Pinpoint the cell where the given text exists, returning its (x, y) midpoint coordinate. 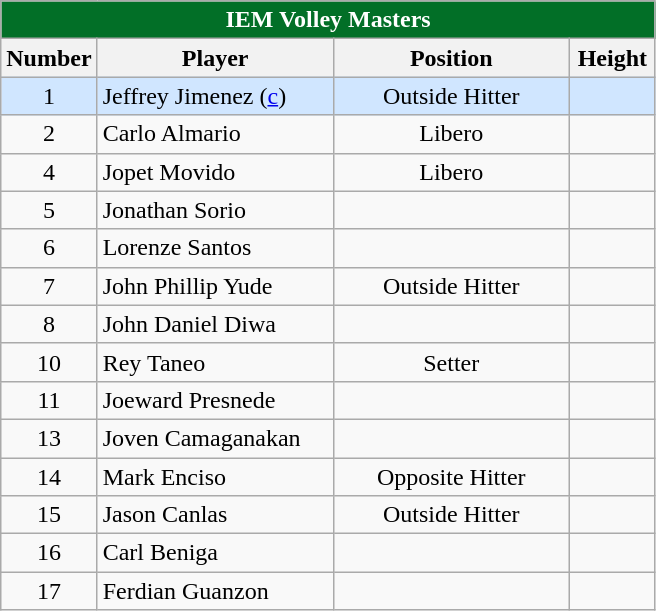
John Phillip Yude (215, 286)
16 (49, 553)
Number (49, 58)
Jeffrey Jimenez (c) (215, 96)
11 (49, 400)
Lorenze Santos (215, 248)
17 (49, 591)
10 (49, 362)
13 (49, 438)
4 (49, 172)
6 (49, 248)
8 (49, 324)
Carlo Almario (215, 134)
15 (49, 515)
Joven Camaganakan (215, 438)
Mark Enciso (215, 477)
Joeward Presnede (215, 400)
Opposite Hitter (451, 477)
Jopet Movido (215, 172)
Ferdian Guanzon (215, 591)
Setter (451, 362)
2 (49, 134)
Carl Beniga (215, 553)
Height (612, 58)
7 (49, 286)
Jonathan Sorio (215, 210)
5 (49, 210)
1 (49, 96)
Rey Taneo (215, 362)
Jason Canlas (215, 515)
14 (49, 477)
Player (215, 58)
John Daniel Diwa (215, 324)
Position (451, 58)
IEM Volley Masters (328, 20)
